Find where the given text appears and provide that cell's center as [X, Y] coordinate. 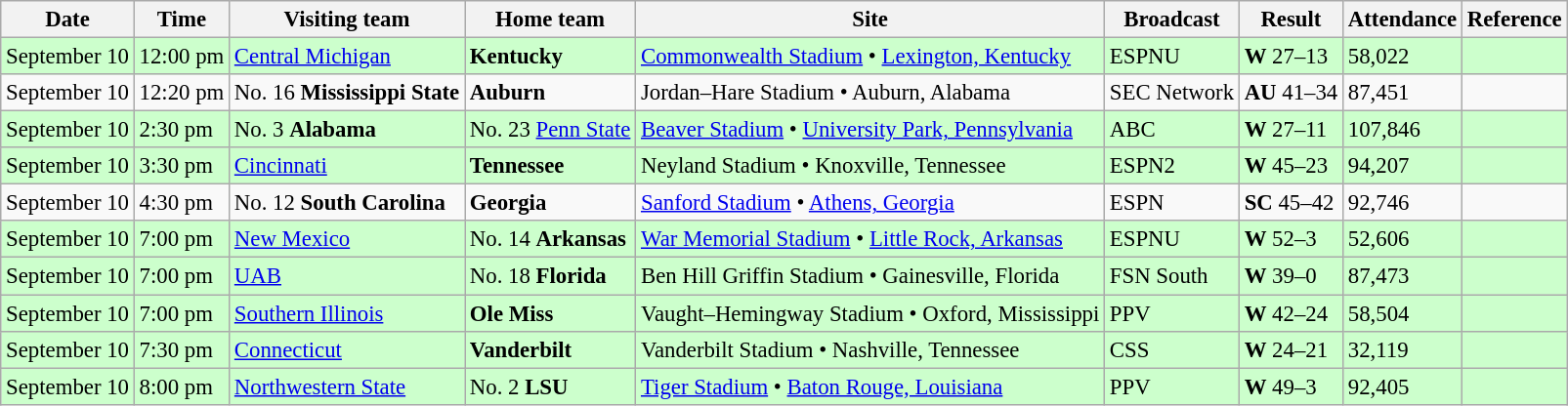
Site [870, 20]
Tennessee [551, 166]
Vanderbilt [551, 349]
No. 18 Florida [551, 276]
No. 12 South Carolina [348, 203]
No. 2 LSU [551, 386]
Visiting team [348, 20]
92,405 [1402, 386]
Auburn [551, 93]
Time [182, 20]
Jordan–Hare Stadium • Auburn, Alabama [870, 93]
AU 41–34 [1291, 93]
W 24–21 [1291, 349]
8:00 pm [182, 386]
CSS [1172, 349]
7:30 pm [182, 349]
Georgia [551, 203]
12:00 pm [182, 57]
87,451 [1402, 93]
Reference [1514, 20]
3:30 pm [182, 166]
32,119 [1402, 349]
SC 45–42 [1291, 203]
92,746 [1402, 203]
Vanderbilt Stadium • Nashville, Tennessee [870, 349]
ABC [1172, 130]
No. 3 Alabama [348, 130]
Tiger Stadium • Baton Rouge, Louisiana [870, 386]
58,504 [1402, 313]
Neyland Stadium • Knoxville, Tennessee [870, 166]
87,473 [1402, 276]
Central Michigan [348, 57]
Result [1291, 20]
94,207 [1402, 166]
Beaver Stadium • University Park, Pennsylvania [870, 130]
4:30 pm [182, 203]
Attendance [1402, 20]
No. 16 Mississippi State [348, 93]
Kentucky [551, 57]
War Memorial Stadium • Little Rock, Arkansas [870, 239]
Sanford Stadium • Athens, Georgia [870, 203]
Northwestern State [348, 386]
ESPN2 [1172, 166]
FSN South [1172, 276]
Vaught–Hemingway Stadium • Oxford, Mississippi [870, 313]
Commonwealth Stadium • Lexington, Kentucky [870, 57]
Ben Hill Griffin Stadium • Gainesville, Florida [870, 276]
SEC Network [1172, 93]
W 27–11 [1291, 130]
Southern Illinois [348, 313]
W 42–24 [1291, 313]
Ole Miss [551, 313]
No. 14 Arkansas [551, 239]
No. 23 Penn State [551, 130]
Cincinnati [348, 166]
Broadcast [1172, 20]
2:30 pm [182, 130]
52,606 [1402, 239]
W 49–3 [1291, 386]
UAB [348, 276]
W 39–0 [1291, 276]
W 45–23 [1291, 166]
W 27–13 [1291, 57]
Connecticut [348, 349]
12:20 pm [182, 93]
ESPN [1172, 203]
Home team [551, 20]
Date [67, 20]
W 52–3 [1291, 239]
107,846 [1402, 130]
58,022 [1402, 57]
New Mexico [348, 239]
